Output the [x, y] coordinate of the center of the cell containing the given text.  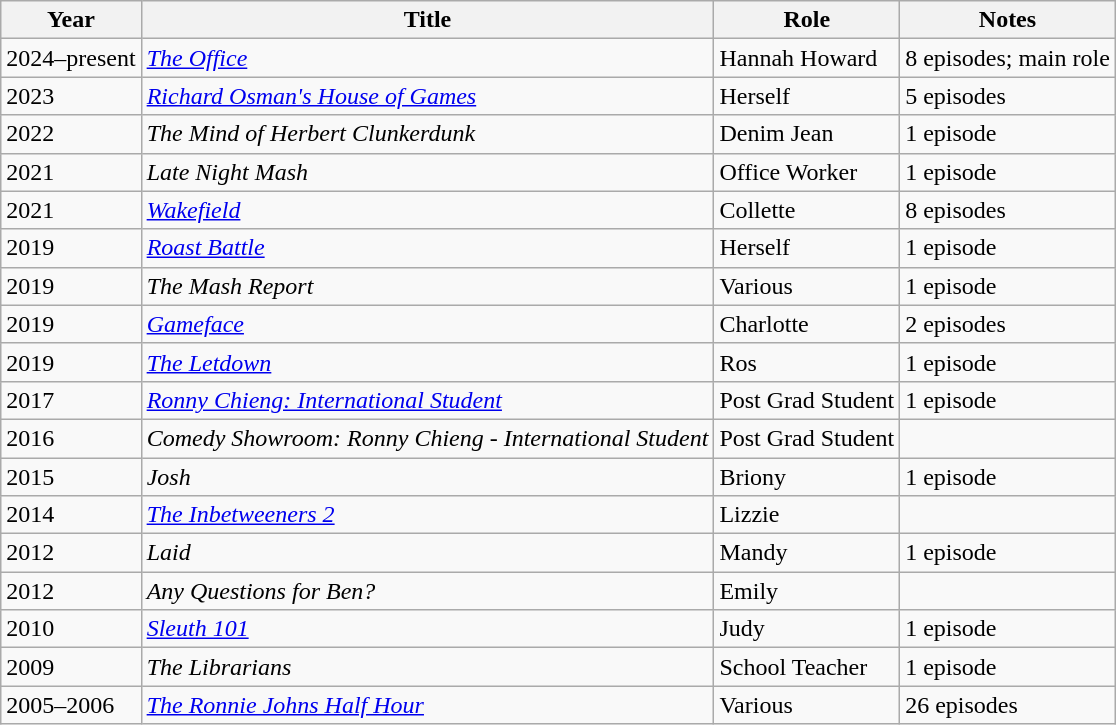
Ros [807, 362]
Josh [428, 477]
Briony [807, 477]
Emily [807, 591]
Roast Battle [428, 248]
2 episodes [1008, 324]
2010 [71, 629]
Hannah Howard [807, 58]
2023 [71, 96]
Role [807, 20]
The Mind of Herbert Clunkerdunk [428, 134]
2024–present [71, 58]
2022 [71, 134]
2015 [71, 477]
Title [428, 20]
Gameface [428, 324]
Mandy [807, 553]
Denim Jean [807, 134]
The Ronnie Johns Half Hour [428, 705]
5 episodes [1008, 96]
8 episodes; main role [1008, 58]
Ronny Chieng: International Student [428, 400]
Office Worker [807, 172]
The Office [428, 58]
The Inbetweeners 2 [428, 515]
2014 [71, 515]
Richard Osman's House of Games [428, 96]
2009 [71, 667]
Judy [807, 629]
The Letdown [428, 362]
Sleuth 101 [428, 629]
Notes [1008, 20]
Lizzie [807, 515]
8 episodes [1008, 210]
The Mash Report [428, 286]
Comedy Showroom: Ronny Chieng - International Student [428, 438]
2016 [71, 438]
2005–2006 [71, 705]
School Teacher [807, 667]
Laid [428, 553]
2017 [71, 400]
The Librarians [428, 667]
26 episodes [1008, 705]
Any Questions for Ben? [428, 591]
Year [71, 20]
Charlotte [807, 324]
Wakefield [428, 210]
Collette [807, 210]
Late Night Mash [428, 172]
